Output the (X, Y) coordinate of the center of the cell containing the given text.  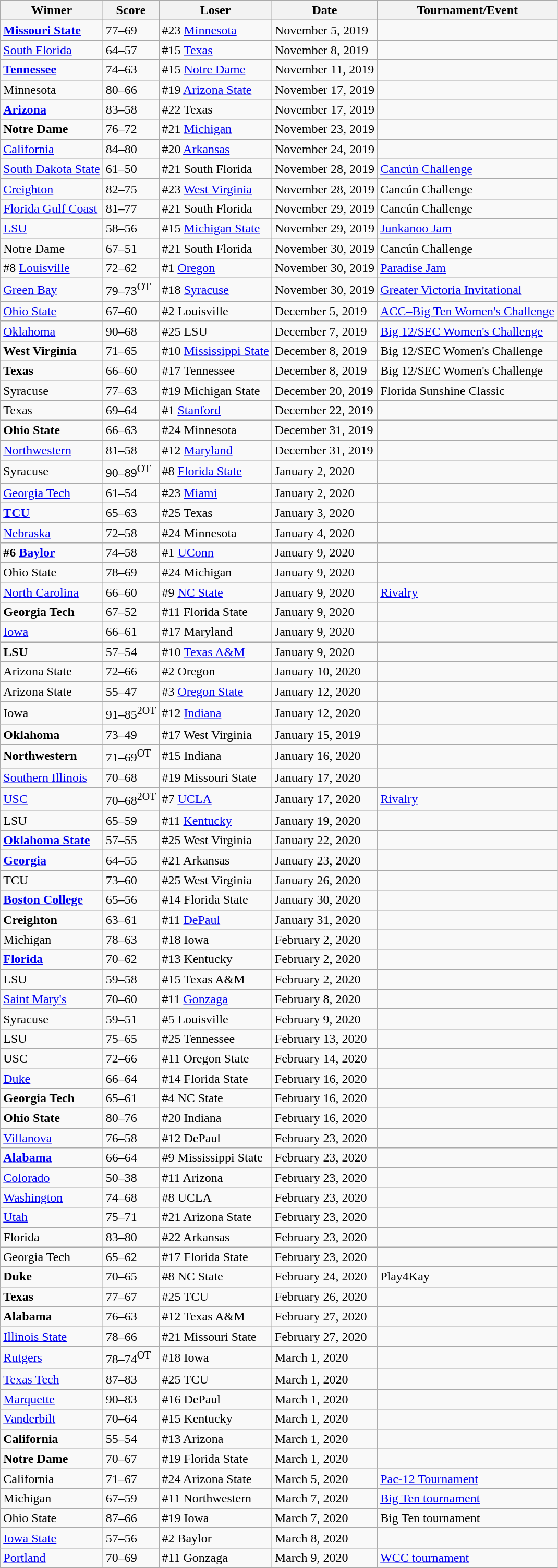
February 8, 2020 (324, 999)
#23 Miami (215, 493)
63–61 (131, 920)
January 3, 2020 (324, 513)
North Carolina (52, 592)
78–74OT (131, 1358)
81–77 (131, 208)
#15 Michigan State (215, 228)
Arizona (52, 109)
78–63 (131, 940)
81–58 (131, 450)
December 7, 2019 (324, 331)
#21 Arkansas (215, 860)
#13 Kentucky (215, 959)
March 5, 2020 (324, 1478)
90–68 (131, 331)
#11 Northwestern (215, 1498)
#11 DePaul (215, 920)
#4 NC State (215, 1098)
#19 Michigan State (215, 390)
#17 West Virginia (215, 734)
59–51 (131, 1019)
January 22, 2020 (324, 841)
November 24, 2019 (324, 149)
Florida Gulf Coast (52, 208)
December 22, 2019 (324, 410)
70–65 (131, 1277)
70–68 (131, 777)
#15 Kentucky (215, 1419)
84–80 (131, 149)
January 23, 2020 (324, 860)
61–50 (131, 169)
#19 Missouri State (215, 777)
February 9, 2020 (324, 1019)
74–58 (131, 552)
Boston College (52, 900)
55–54 (131, 1439)
65–61 (131, 1098)
ACC–Big Ten Women's Challenge (467, 311)
Missouri State (52, 30)
64–55 (131, 860)
78–66 (131, 1336)
#2 Oregon (215, 672)
#21 Missouri State (215, 1336)
70–69 (131, 1558)
WCC tournament (467, 1558)
#13 Arizona (215, 1439)
#1 Stanford (215, 410)
Minnesota (52, 90)
67–52 (131, 612)
50–38 (131, 1178)
#12 Maryland (215, 450)
#15 Indiana (215, 757)
#22 Arkansas (215, 1237)
Winner (52, 10)
83–80 (131, 1237)
#25 Texas (215, 513)
Vanderbilt (52, 1419)
77–63 (131, 390)
78–69 (131, 572)
#10 Mississippi State (215, 351)
77–69 (131, 30)
Rutgers (52, 1358)
January 4, 2020 (324, 533)
Play4Kay (467, 1277)
Date (324, 10)
58–56 (131, 228)
90–89OT (131, 472)
South Florida (52, 50)
66–61 (131, 632)
March 8, 2020 (324, 1538)
#16 DePaul (215, 1399)
80–76 (131, 1118)
Oklahoma State (52, 841)
#19 Iowa (215, 1518)
January 10, 2020 (324, 672)
#8 Louisville (52, 268)
#15 Notre Dame (215, 70)
90–83 (131, 1399)
#11 Oregon State (215, 1058)
57–56 (131, 1538)
65–59 (131, 821)
74–63 (131, 70)
January 19, 2020 (324, 821)
West Virginia (52, 351)
Paradise Jam (467, 268)
March 9, 2020 (324, 1558)
#9 NC State (215, 592)
#25 LSU (215, 331)
55–47 (131, 692)
67–59 (131, 1498)
Pac-12 Tournament (467, 1478)
#12 DePaul (215, 1138)
#2 Louisville (215, 311)
#11 Kentucky (215, 821)
75–71 (131, 1217)
74–68 (131, 1197)
Loser (215, 10)
76–72 (131, 129)
#15 Texas A&M (215, 979)
Villanova (52, 1138)
Florida Sunshine Classic (467, 390)
59–58 (131, 979)
#24 Arizona State (215, 1478)
#19 Arizona State (215, 90)
January 31, 2020 (324, 920)
65–56 (131, 900)
91–852OT (131, 713)
#25 Tennessee (215, 1039)
61–54 (131, 493)
Marquette (52, 1399)
December 20, 2019 (324, 390)
71–69OT (131, 757)
South Dakota State (52, 169)
66–63 (131, 430)
Texas Tech (52, 1379)
65–63 (131, 513)
70–64 (131, 1419)
#1 UConn (215, 552)
#8 NC State (215, 1277)
Saint Mary's (52, 999)
Washington (52, 1197)
#21 Arizona State (215, 1217)
#17 Tennessee (215, 371)
#7 UCLA (215, 799)
#21 Michigan (215, 129)
December 5, 2019 (324, 311)
72–62 (131, 268)
January 30, 2020 (324, 900)
#1 Oregon (215, 268)
#17 Florida State (215, 1257)
Illinois State (52, 1336)
Tennessee (52, 70)
76–63 (131, 1316)
Score (131, 10)
#17 Maryland (215, 632)
#22 Texas (215, 109)
November 11, 2019 (324, 70)
#15 Texas (215, 50)
#8 UCLA (215, 1197)
80–66 (131, 90)
Portland (52, 1558)
71–67 (131, 1478)
#10 Texas A&M (215, 652)
#8 Florida State (215, 472)
Nebraska (52, 533)
February 14, 2020 (324, 1058)
83–58 (131, 109)
57–54 (131, 652)
Junkanoo Jam (467, 228)
75–65 (131, 1039)
57–55 (131, 841)
November 23, 2019 (324, 129)
#24 Michigan (215, 572)
65–62 (131, 1257)
71–65 (131, 351)
87–83 (131, 1379)
#11 Arizona (215, 1178)
#20 Arkansas (215, 149)
72–58 (131, 533)
#9 Mississippi State (215, 1158)
82–75 (131, 189)
#20 Indiana (215, 1118)
69–64 (131, 410)
67–60 (131, 311)
#23 Minnesota (215, 30)
#19 Florida State (215, 1459)
#5 Louisville (215, 1019)
#23 West Virginia (215, 189)
Colorado (52, 1178)
77–67 (131, 1297)
#2 Baylor (215, 1538)
70–60 (131, 999)
87–66 (131, 1518)
November 8, 2019 (324, 50)
70–62 (131, 959)
#12 Texas A&M (215, 1316)
64–57 (131, 50)
Southern Illinois (52, 777)
67–51 (131, 249)
73–49 (131, 734)
70–682OT (131, 799)
#12 Indiana (215, 713)
January 15, 2019 (324, 734)
#18 Syracuse (215, 290)
January 16, 2020 (324, 757)
#11 Florida State (215, 612)
76–58 (131, 1138)
73–60 (131, 880)
February 13, 2020 (324, 1039)
79–73OT (131, 290)
Georgia (52, 860)
November 5, 2019 (324, 30)
Green Bay (52, 290)
February 26, 2020 (324, 1297)
Tournament/Event (467, 10)
January 26, 2020 (324, 880)
Greater Victoria Invitational (467, 290)
70–67 (131, 1459)
Iowa State (52, 1538)
#3 Oregon State (215, 692)
#6 Baylor (52, 552)
Utah (52, 1217)
February 24, 2020 (324, 1277)
